Search for the cell housing the specified text and yield its [X, Y] center coordinate. 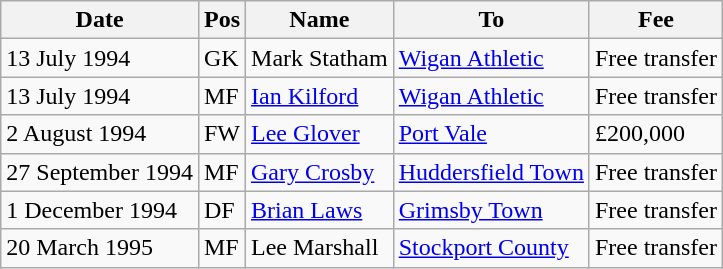
Name [320, 20]
Fee [656, 20]
DF [222, 210]
2 August 1994 [100, 134]
Port Vale [491, 134]
Pos [222, 20]
1 December 1994 [100, 210]
Huddersfield Town [491, 172]
To [491, 20]
GK [222, 58]
FW [222, 134]
Mark Statham [320, 58]
20 March 1995 [100, 248]
27 September 1994 [100, 172]
Stockport County [491, 248]
Grimsby Town [491, 210]
Gary Crosby [320, 172]
Lee Marshall [320, 248]
Brian Laws [320, 210]
£200,000 [656, 134]
Ian Kilford [320, 96]
Date [100, 20]
Lee Glover [320, 134]
